Capture the cell that displays the provided text and extract its [x, y] central coordinate. 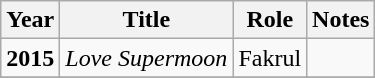
2015 [30, 58]
Year [30, 20]
Love Supermoon [146, 58]
Title [146, 20]
Notes [341, 20]
Role [270, 20]
Fakrul [270, 58]
